Search for the cell housing the specified text and yield its (x, y) center coordinate. 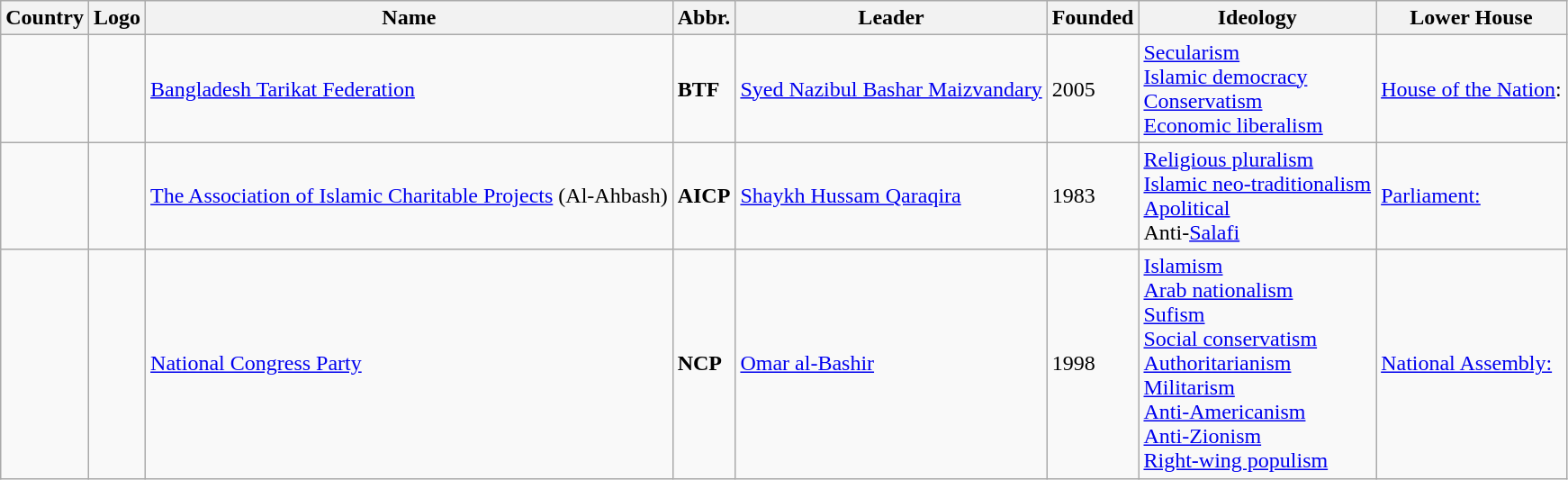
The Association of Islamic Charitable Projects (Al-Ahbash) (410, 196)
IslamismArab nationalismSufismSocial conservatismAuthoritarianismMilitarismAnti-AmericanismAnti-ZionismRight-wing populism (1257, 364)
Bangladesh Tarikat Federation (410, 88)
Logo (117, 18)
SecularismIslamic democracyConservatismEconomic liberalism (1257, 88)
Country (45, 18)
Abbr. (704, 18)
Lower House (1472, 18)
Ideology (1257, 18)
House of the Nation: (1472, 88)
1983 (1093, 196)
Shaykh Hussam Qaraqira (891, 196)
Founded (1093, 18)
National Congress Party (410, 364)
Omar al-Bashir (891, 364)
Leader (891, 18)
AICP (704, 196)
Syed Nazibul Bashar Maizvandary (891, 88)
NCP (704, 364)
BTF (704, 88)
National Assembly: (1472, 364)
Parliament: (1472, 196)
Name (410, 18)
2005 (1093, 88)
1998 (1093, 364)
Religious pluralismIslamic neo-traditionalismApoliticalAnti-Salafi (1257, 196)
